From the cell containing the given text, extract its center point as [x, y] coordinate. 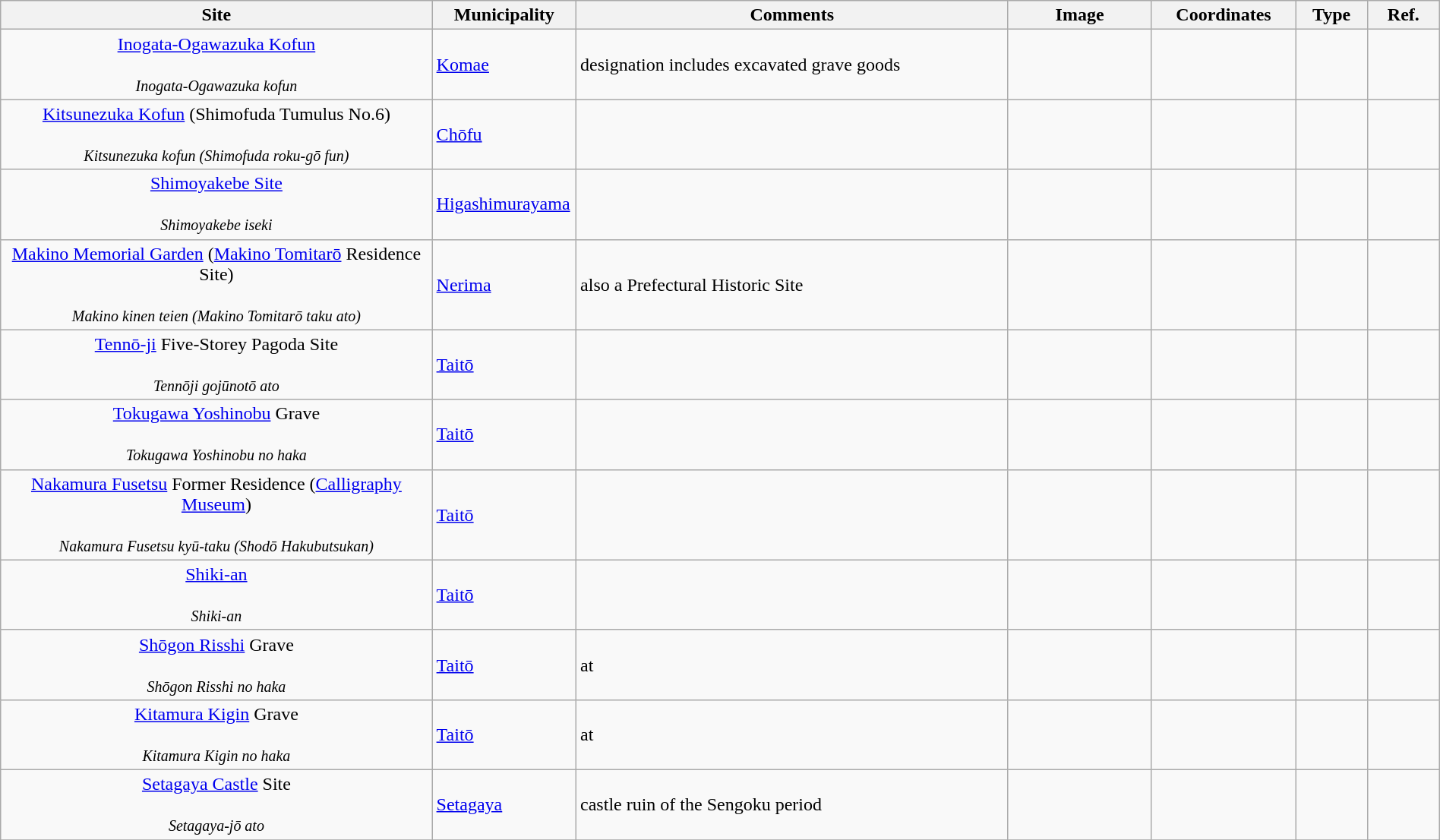
Setagaya Castle SiteSetagaya-jō ato [216, 804]
Makino Memorial Garden (Makino Tomitarō Residence Site)Makino kinen teien (Makino Tomitarō taku ato) [216, 284]
Tennō-ji Five-Storey Pagoda SiteTennōji gojūnotō ato [216, 365]
Setagaya [504, 804]
Coordinates [1223, 15]
Nerima [504, 284]
designation includes excavated grave goods [792, 65]
castle ruin of the Sengoku period [792, 804]
Municipality [504, 15]
Nakamura Fusetsu Former Residence (Calligraphy Museum)Nakamura Fusetsu kyū-taku (Shodō Hakubutsukan) [216, 515]
Comments [792, 15]
also a Prefectural Historic Site [792, 284]
Higashimurayama [504, 204]
Shōgon Risshi GraveShōgon Risshi no haka [216, 665]
Komae [504, 65]
Kitsunezuka Kofun (Shimofuda Tumulus No.6)Kitsunezuka kofun (Shimofuda roku-gō fun) [216, 134]
Kitamura Kigin GraveKitamura Kigin no haka [216, 734]
Site [216, 15]
Chōfu [504, 134]
Image [1080, 15]
Shiki-anShiki-an [216, 595]
Ref. [1404, 15]
Type [1332, 15]
Tokugawa Yoshinobu GraveTokugawa Yoshinobu no haka [216, 434]
Inogata-Ogawazuka KofunInogata-Ogawazuka kofun [216, 65]
Shimoyakebe SiteShimoyakebe iseki [216, 204]
